Return [x, y] of the center of cell containing provided text 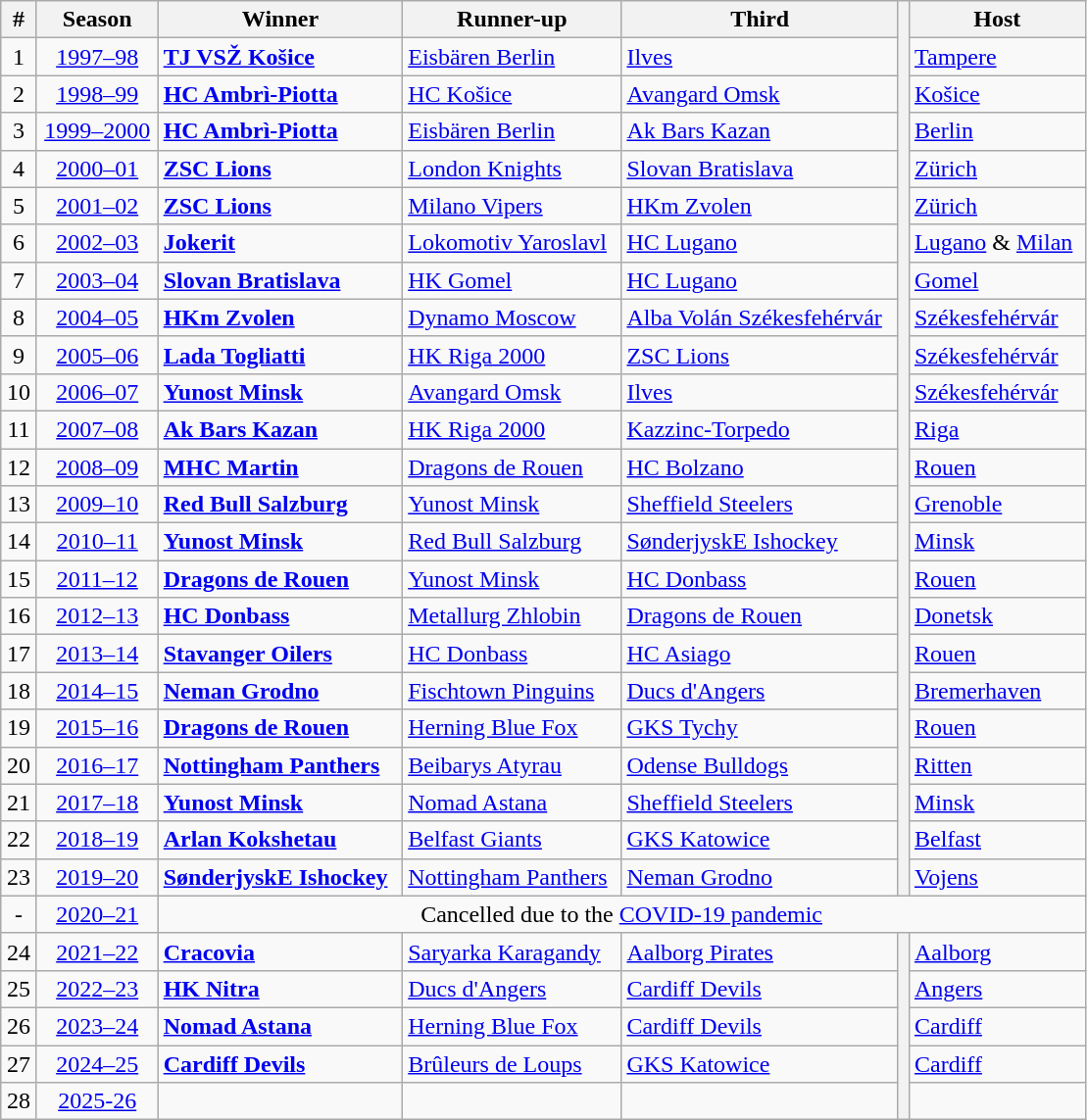
26 [19, 1026]
7 [19, 280]
2017–18 [97, 803]
17 [19, 654]
6 [19, 243]
22 [19, 840]
2009–10 [97, 505]
Lokomotiv Yaroslavl [512, 243]
Lugano & Milan [997, 243]
2021–22 [97, 951]
London Knights [512, 169]
23 [19, 877]
11 [19, 429]
Belfast Giants [512, 840]
2023–24 [97, 1026]
2 [19, 94]
10 [19, 392]
2002–03 [97, 243]
2008–09 [97, 467]
HC Košice [512, 94]
Grenoble [997, 505]
Gomel [997, 280]
1999–2000 [97, 131]
Vojens [997, 877]
15 [19, 579]
12 [19, 467]
21 [19, 803]
Metallurg Zhlobin [512, 616]
28 [19, 1101]
1 [19, 57]
2005–06 [97, 355]
2003–04 [97, 280]
2025-26 [97, 1101]
2016–17 [97, 765]
2011–12 [97, 579]
HK Nitra [280, 989]
# [19, 20]
MHC Martin [280, 467]
16 [19, 616]
4 [19, 169]
9 [19, 355]
HK Gomel [512, 280]
Kazzinc-Torpedo [761, 429]
2001–02 [97, 206]
18 [19, 691]
13 [19, 505]
Donetsk [997, 616]
TJ VSŽ Košice [280, 57]
2015–16 [97, 728]
27 [19, 1063]
1998–99 [97, 94]
Alba Volán Székesfehérvár [761, 317]
Dynamo Moscow [512, 317]
2022–23 [97, 989]
Angers [997, 989]
2012–13 [97, 616]
19 [19, 728]
Košice [997, 94]
Cracovia [280, 951]
2013–14 [97, 654]
- [19, 914]
Jokerit [280, 243]
Arlan Kokshetau [280, 840]
25 [19, 989]
Brûleurs de Loups [512, 1063]
Belfast [997, 840]
Season [97, 20]
2019–20 [97, 877]
2000–01 [97, 169]
HC Bolzano [761, 467]
Berlin [997, 131]
Beibarys Atyrau [512, 765]
5 [19, 206]
2010–11 [97, 542]
Tampere [997, 57]
Riga [997, 429]
Odense Bulldogs [761, 765]
Runner-up [512, 20]
Milano Vipers [512, 206]
2020–21 [97, 914]
1997–98 [97, 57]
3 [19, 131]
2006–07 [97, 392]
Winner [280, 20]
Aalborg [997, 951]
2007–08 [97, 429]
2018–19 [97, 840]
2014–15 [97, 691]
2024–25 [97, 1063]
GKS Tychy [761, 728]
Lada Togliatti [280, 355]
Stavanger Oilers [280, 654]
Ritten [997, 765]
20 [19, 765]
HC Asiago [761, 654]
8 [19, 317]
24 [19, 951]
Fischtown Pinguins [512, 691]
2004–05 [97, 317]
Host [997, 20]
Aalborg Pirates [761, 951]
Third [761, 20]
Bremerhaven [997, 691]
14 [19, 542]
Cancelled due to the COVID-19 pandemic [621, 914]
Saryarka Karagandy [512, 951]
